From the cell containing the given text, extract its center point as (x, y) coordinate. 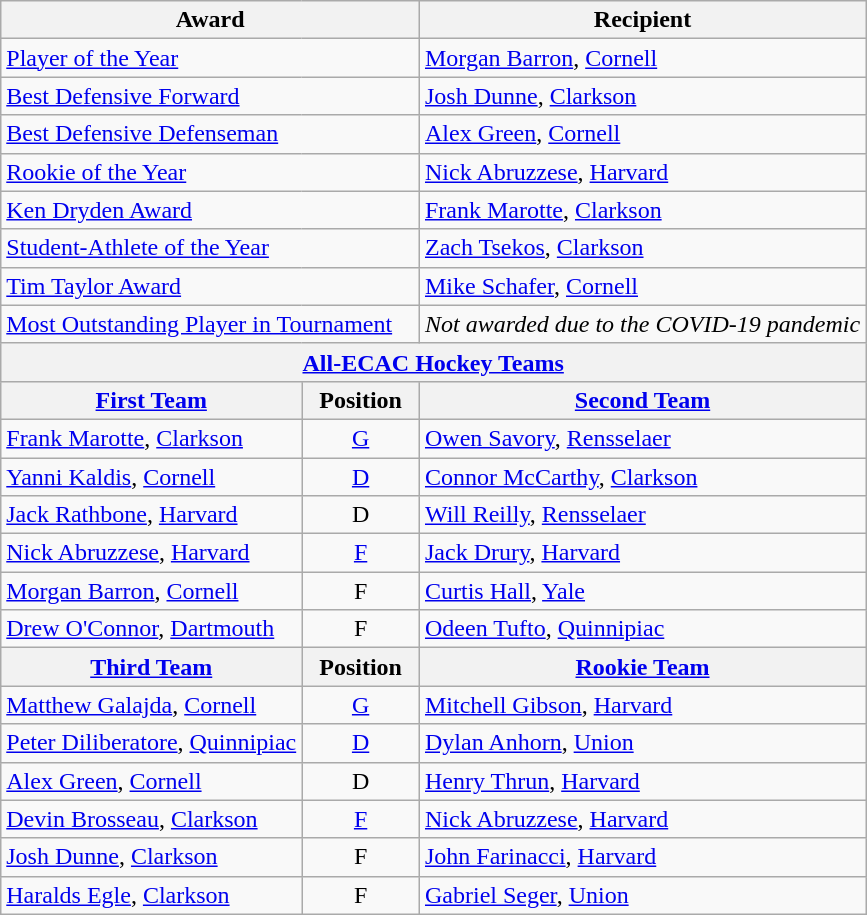
Gabriel Seger, Union (642, 895)
Devin Brosseau, Clarkson (152, 819)
Rookie Team (642, 667)
All-ECAC Hockey Teams (434, 362)
Rookie of the Year (210, 172)
Dylan Anhorn, Union (642, 743)
Not awarded due to the COVID-19 pandemic (642, 324)
Will Reilly, Rensselaer (642, 515)
Mike Schafer, Cornell (642, 286)
Award (210, 20)
Student-Athlete of the Year (210, 248)
Yanni Kaldis, Cornell (152, 477)
Ken Dryden Award (210, 210)
Connor McCarthy, Clarkson (642, 477)
Zach Tsekos, Clarkson (642, 248)
Best Defensive Forward (210, 96)
Peter Diliberatore, Quinnipiac (152, 743)
Owen Savory, Rensselaer (642, 438)
Player of the Year (210, 58)
Curtis Hall, Yale (642, 591)
Jack Drury, Harvard (642, 553)
First Team (152, 400)
Recipient (642, 20)
Mitchell Gibson, Harvard (642, 705)
Third Team (152, 667)
Second Team (642, 400)
Jack Rathbone, Harvard (152, 515)
Henry Thrun, Harvard (642, 781)
John Farinacci, Harvard (642, 857)
Best Defensive Defenseman (210, 134)
Matthew Galajda, Cornell (152, 705)
Odeen Tufto, Quinnipiac (642, 629)
Tim Taylor Award (210, 286)
Most Outstanding Player in Tournament (210, 324)
Drew O'Connor, Dartmouth (152, 629)
Haralds Egle, Clarkson (152, 895)
